Detect which cell encompasses the target text, then output its [x, y] center coordinate. 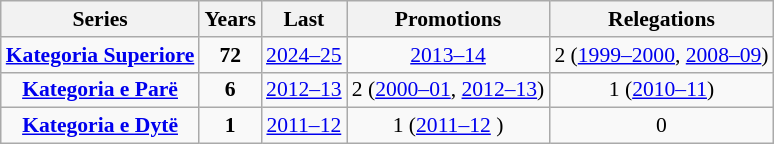
0 [661, 126]
Years [230, 19]
1 (2010–11) [661, 90]
2 (2000–01, 2012–13) [448, 90]
2012–13 [304, 90]
6 [230, 90]
2013–14 [448, 55]
Last [304, 19]
1 [230, 126]
72 [230, 55]
Series [100, 19]
2011–12 [304, 126]
Kategoria e Parë [100, 90]
Kategoria e Dytë [100, 126]
2024–25 [304, 55]
1 (2011–12 ) [448, 126]
Kategoria Superiore [100, 55]
Relegations [661, 19]
2 (1999–2000, 2008–09) [661, 55]
Promotions [448, 19]
